Return the (x, y) coordinate for the center point of the cell that contains the specified text.  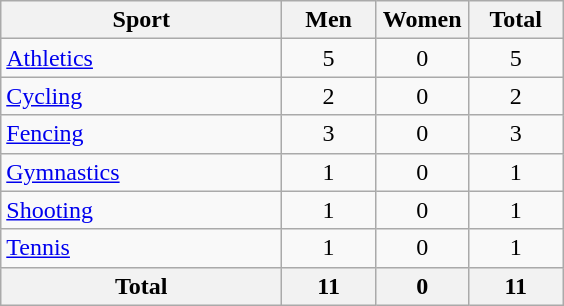
Cycling (142, 96)
Men (329, 20)
Tennis (142, 248)
Shooting (142, 210)
Sport (142, 20)
Women (422, 20)
Gymnastics (142, 172)
Athletics (142, 58)
Fencing (142, 134)
